Identify which cell holds the provided text, then report its [X, Y] central coordinate. 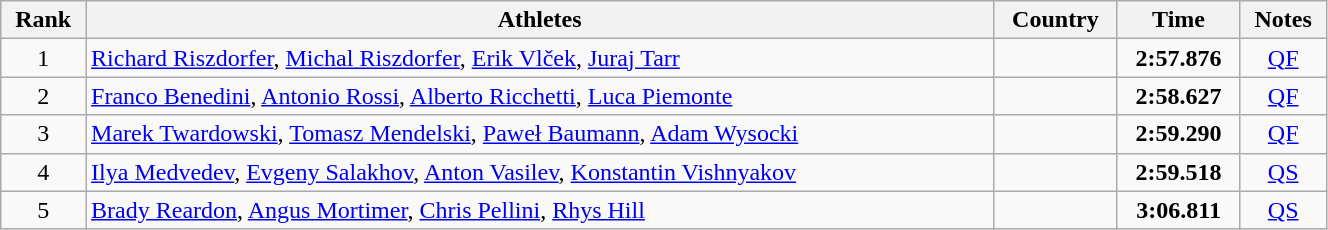
Time [1178, 20]
Ilya Medvedev, Evgeny Salakhov, Anton Vasilev, Konstantin Vishnyakov [540, 172]
3:06.811 [1178, 210]
2:57.876 [1178, 58]
4 [44, 172]
Richard Riszdorfer, Michal Riszdorfer, Erik Vlček, Juraj Tarr [540, 58]
Marek Twardowski, Tomasz Mendelski, Paweł Baumann, Adam Wysocki [540, 134]
Notes [1284, 20]
2:59.518 [1178, 172]
Brady Reardon, Angus Mortimer, Chris Pellini, Rhys Hill [540, 210]
Athletes [540, 20]
5 [44, 210]
2:58.627 [1178, 96]
2:59.290 [1178, 134]
3 [44, 134]
Country [1056, 20]
1 [44, 58]
Franco Benedini, Antonio Rossi, Alberto Ricchetti, Luca Piemonte [540, 96]
2 [44, 96]
Rank [44, 20]
